Pinpoint the cell where the given text exists, returning its (X, Y) midpoint coordinate. 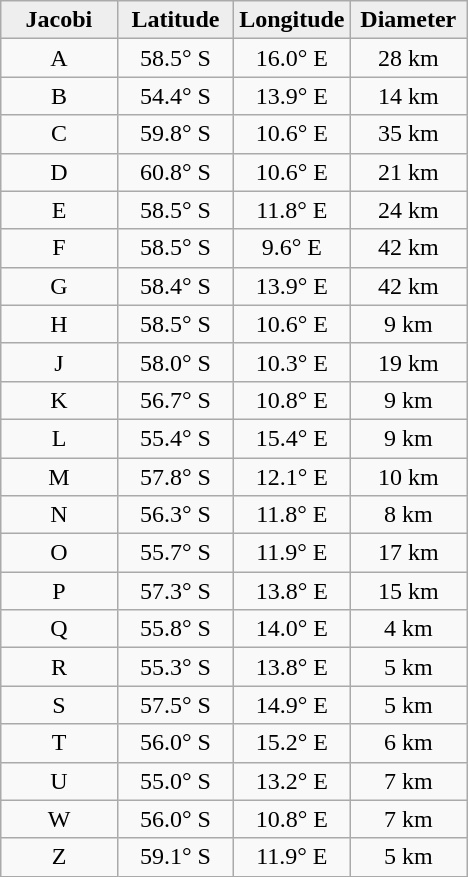
W (59, 819)
10.3° E (292, 362)
54.4° S (175, 96)
B (59, 96)
57.3° S (175, 591)
14.0° E (292, 629)
Jacobi (59, 20)
S (59, 705)
8 km (408, 515)
28 km (408, 58)
6 km (408, 743)
57.8° S (175, 477)
O (59, 553)
Z (59, 857)
60.8° S (175, 172)
Latitude (175, 20)
J (59, 362)
G (59, 286)
E (59, 210)
10 km (408, 477)
17 km (408, 553)
4 km (408, 629)
55.4° S (175, 438)
57.5° S (175, 705)
56.7° S (175, 400)
55.7° S (175, 553)
Longitude (292, 20)
58.4° S (175, 286)
56.3° S (175, 515)
58.0° S (175, 362)
D (59, 172)
59.8° S (175, 134)
14.9° E (292, 705)
T (59, 743)
Diameter (408, 20)
9.6° E (292, 248)
U (59, 781)
12.1° E (292, 477)
K (59, 400)
L (59, 438)
13.2° E (292, 781)
21 km (408, 172)
35 km (408, 134)
H (59, 324)
55.3° S (175, 667)
15 km (408, 591)
16.0° E (292, 58)
24 km (408, 210)
55.0° S (175, 781)
M (59, 477)
Q (59, 629)
14 km (408, 96)
55.8° S (175, 629)
15.2° E (292, 743)
59.1° S (175, 857)
R (59, 667)
C (59, 134)
19 km (408, 362)
A (59, 58)
P (59, 591)
N (59, 515)
F (59, 248)
15.4° E (292, 438)
